Provide the [x, y] coordinate of the cell's center where the given text is located.  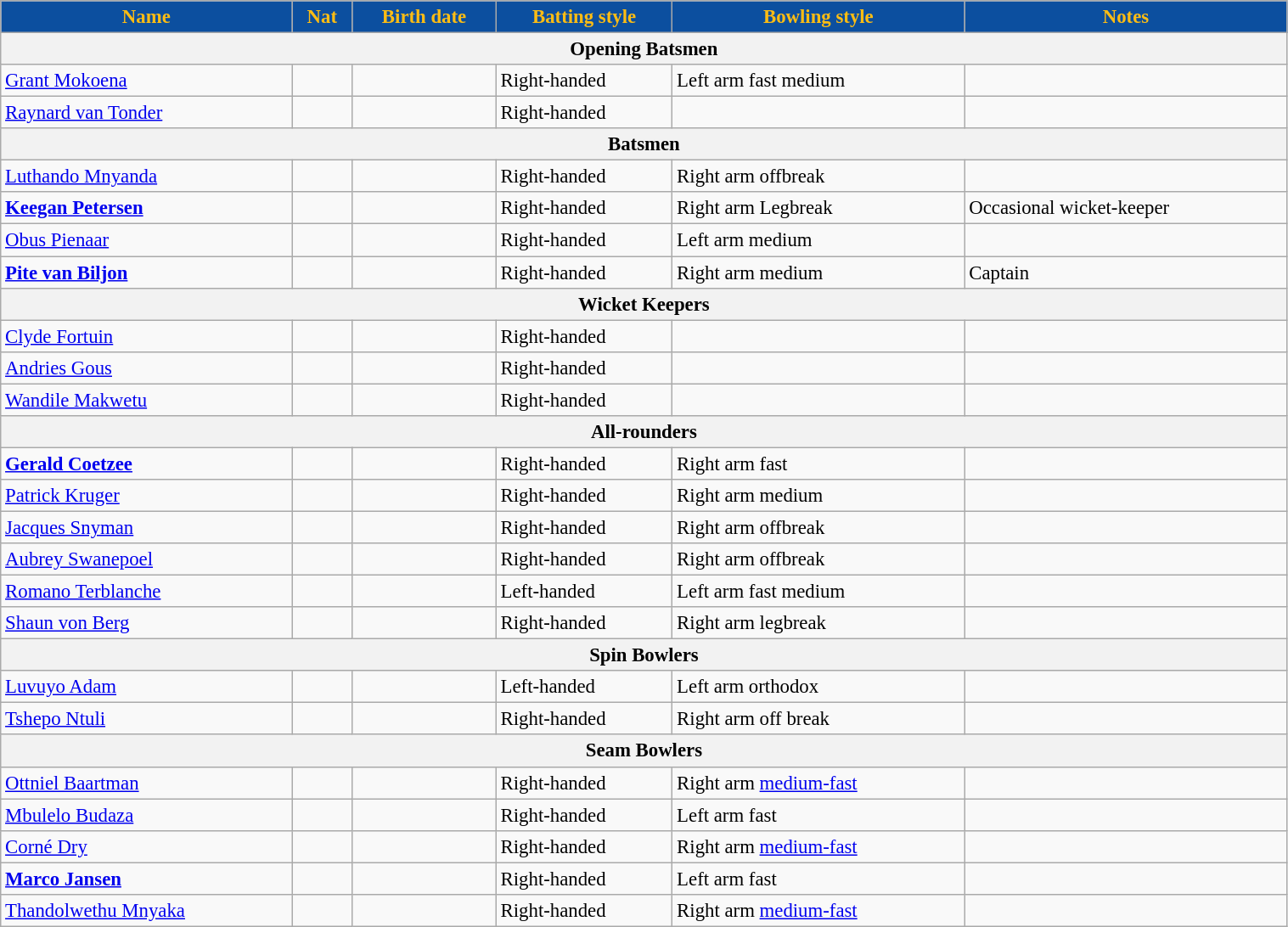
Left arm orthodox [818, 687]
Jacques Snyman [146, 527]
Wicket Keepers [644, 304]
Raynard van Tonder [146, 113]
Right arm legbreak [818, 623]
Batting style [584, 17]
Wandile Makwetu [146, 400]
Clyde Fortuin [146, 336]
Patrick Kruger [146, 496]
Right arm fast [818, 463]
Nat [323, 17]
Corné Dry [146, 846]
Obus Pienaar [146, 240]
Tshepo Ntuli [146, 719]
Gerald Coetzee [146, 463]
Right arm Legbreak [818, 208]
Name [146, 17]
Shaun von Berg [146, 623]
Mbulelo Budaza [146, 815]
Aubrey Swanepoel [146, 559]
All-rounders [644, 432]
Keegan Petersen [146, 208]
Spin Bowlers [644, 655]
Occasional wicket-keeper [1126, 208]
Left arm medium [818, 240]
Luvuyo Adam [146, 687]
Pite van Biljon [146, 272]
Marco Jansen [146, 879]
Right arm off break [818, 719]
Notes [1126, 17]
Birth date [425, 17]
Seam Bowlers [644, 751]
Grant Mokoena [146, 81]
Romano Terblanche [146, 592]
Captain [1126, 272]
Ottniel Baartman [146, 783]
Andries Gous [146, 368]
Bowling style [818, 17]
Thandolwethu Mnyaka [146, 911]
Batsmen [644, 144]
Luthando Mnyanda [146, 177]
Opening Batsmen [644, 49]
